Output the [x, y] coordinate of the center of the cell containing the given text.  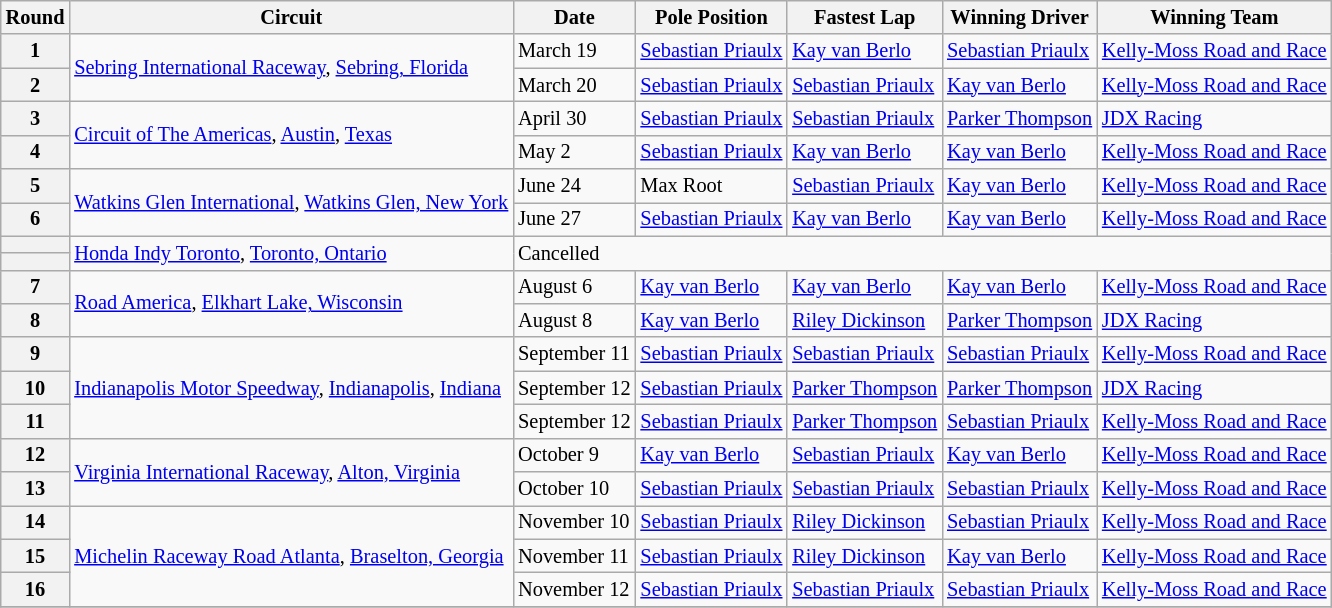
13 [36, 489]
November 11 [574, 556]
November 12 [574, 589]
Sebring International Raceway, Sebring, Florida [291, 68]
9 [36, 354]
Circuit [291, 17]
Fastest Lap [864, 17]
Winning Team [1214, 17]
Round [36, 17]
8 [36, 320]
3 [36, 118]
May 2 [574, 152]
15 [36, 556]
12 [36, 455]
1 [36, 51]
4 [36, 152]
March 19 [574, 51]
5 [36, 186]
Date [574, 17]
10 [36, 388]
Virginia International Raceway, Alton, Virginia [291, 472]
16 [36, 589]
6 [36, 219]
June 24 [574, 186]
Circuit of The Americas, Austin, Texas [291, 134]
2 [36, 85]
June 27 [574, 219]
7 [36, 287]
April 30 [574, 118]
August 8 [574, 320]
October 10 [574, 489]
Pole Position [712, 17]
Watkins Glen International, Watkins Glen, New York [291, 202]
Indianapolis Motor Speedway, Indianapolis, Indiana [291, 388]
September 11 [574, 354]
November 10 [574, 522]
March 20 [574, 85]
14 [36, 522]
Michelin Raceway Road Atlanta, Braselton, Georgia [291, 556]
Road America, Elkhart Lake, Wisconsin [291, 304]
August 6 [574, 287]
Honda Indy Toronto, Toronto, Ontario [291, 253]
Cancelled [922, 253]
11 [36, 421]
Max Root [712, 186]
October 9 [574, 455]
Winning Driver [1020, 17]
